Extract the [x, y] coordinate from the center of the cell holding the provided text.  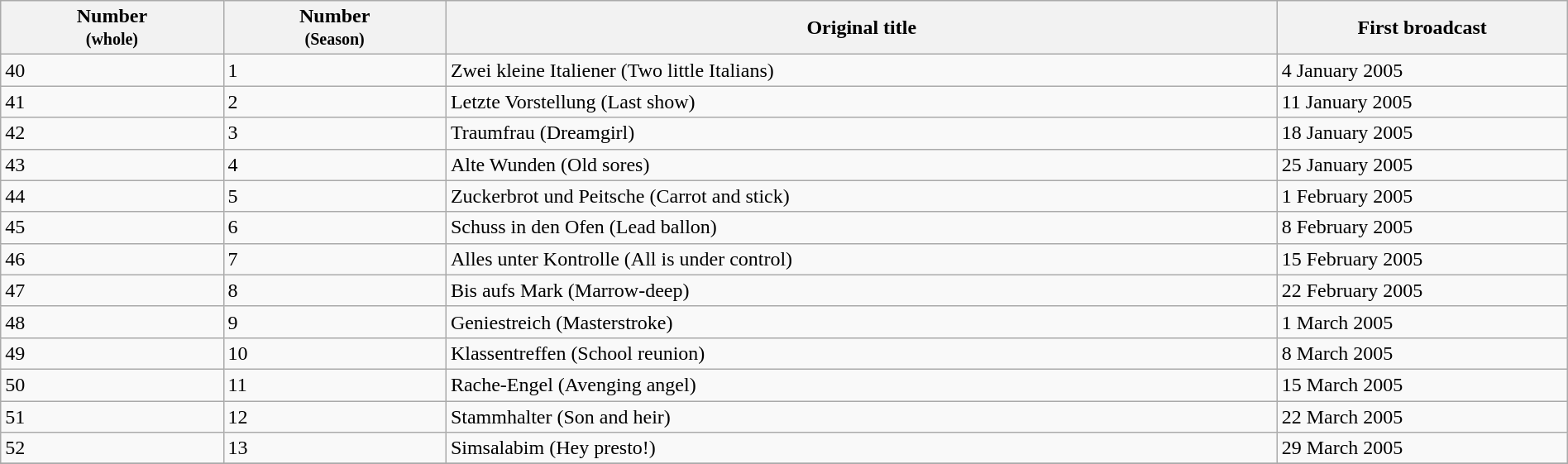
49 [112, 353]
7 [334, 259]
Alte Wunden (Old sores) [862, 165]
51 [112, 416]
22 March 2005 [1422, 416]
45 [112, 227]
18 January 2005 [1422, 133]
9 [334, 322]
13 [334, 448]
48 [112, 322]
Schuss in den Ofen (Lead ballon) [862, 227]
43 [112, 165]
Geniestreich (Masterstroke) [862, 322]
44 [112, 196]
Klassentreffen (School reunion) [862, 353]
6 [334, 227]
40 [112, 70]
15 March 2005 [1422, 385]
Stammhalter (Son and heir) [862, 416]
3 [334, 133]
4 [334, 165]
1 [334, 70]
12 [334, 416]
29 March 2005 [1422, 448]
Number (Season) [334, 28]
Simsalabim (Hey presto!) [862, 448]
4 January 2005 [1422, 70]
Alles unter Kontrolle (All is under control) [862, 259]
Original title [862, 28]
5 [334, 196]
22 February 2005 [1422, 290]
41 [112, 102]
11 [334, 385]
11 January 2005 [1422, 102]
8 March 2005 [1422, 353]
50 [112, 385]
Letzte Vorstellung (Last show) [862, 102]
47 [112, 290]
52 [112, 448]
2 [334, 102]
First broadcast [1422, 28]
1 February 2005 [1422, 196]
1 March 2005 [1422, 322]
Bis aufs Mark (Marrow-deep) [862, 290]
8 [334, 290]
Rache-Engel (Avenging angel) [862, 385]
46 [112, 259]
15 February 2005 [1422, 259]
25 January 2005 [1422, 165]
8 February 2005 [1422, 227]
Number (whole) [112, 28]
Zwei kleine Italiener (Two little Italians) [862, 70]
Zuckerbrot und Peitsche (Carrot and stick) [862, 196]
42 [112, 133]
10 [334, 353]
Traumfrau (Dreamgirl) [862, 133]
